Scan for the cell matching the given text and deliver its (X, Y) coordinate at center. 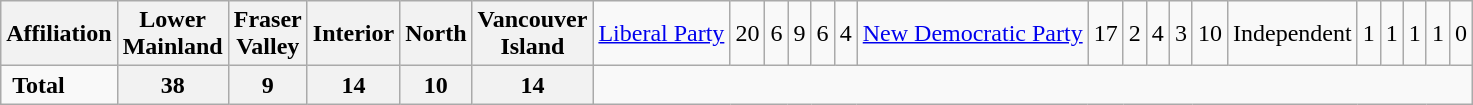
2 (1134, 34)
38 (172, 85)
Interior (353, 34)
Total (59, 85)
New Democratic Party (972, 34)
17 (1106, 34)
3 (1180, 34)
Liberal Party (662, 34)
0 (1460, 34)
FraserValley (268, 34)
20 (748, 34)
Independent (1292, 34)
Affiliation (59, 34)
VancouverIsland (532, 34)
North (436, 34)
LowerMainland (172, 34)
